Capture the cell that displays the provided text and extract its (X, Y) central coordinate. 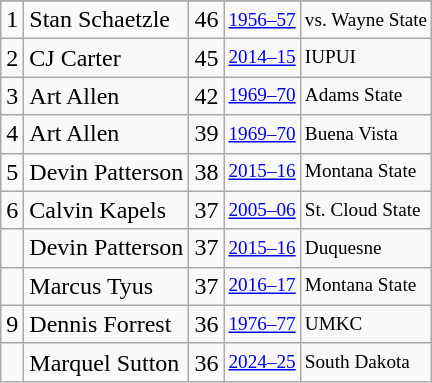
2 (12, 58)
1 (12, 20)
Dennis Forrest (106, 324)
2024–25 (262, 362)
St. Cloud State (366, 210)
1956–57 (262, 20)
IUPUI (366, 58)
38 (206, 172)
46 (206, 20)
2016–17 (262, 286)
45 (206, 58)
Adams State (366, 96)
4 (12, 134)
2005–06 (262, 210)
Calvin Kapels (106, 210)
Buena Vista (366, 134)
1976–77 (262, 324)
Marcus Tyus (106, 286)
2014–15 (262, 58)
CJ Carter (106, 58)
UMKC (366, 324)
Stan Schaetzle (106, 20)
Marquel Sutton (106, 362)
5 (12, 172)
Duquesne (366, 248)
42 (206, 96)
3 (12, 96)
South Dakota (366, 362)
39 (206, 134)
6 (12, 210)
9 (12, 324)
vs. Wayne State (366, 20)
